Return [x, y] of the center of cell containing provided text 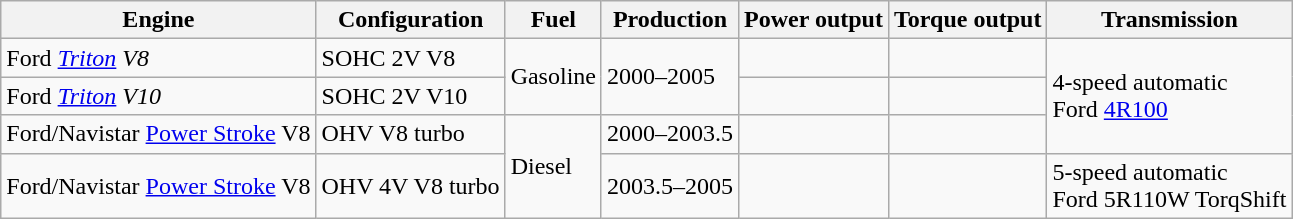
Gasoline [553, 77]
2000–2003.5 [670, 134]
2000–2005 [670, 77]
Configuration [410, 20]
4-speed automaticFord 4R100 [1170, 96]
OHV 4V V8 turbo [410, 186]
2003.5–2005 [670, 186]
Ford Triton V8 [158, 58]
Ford Triton V10 [158, 96]
Fuel [553, 20]
Production [670, 20]
OHV V8 turbo [410, 134]
SOHC 2V V10 [410, 96]
SOHC 2V V8 [410, 58]
Power output [814, 20]
Torque output [967, 20]
Transmission [1170, 20]
Engine [158, 20]
5-speed automaticFord 5R110W TorqShift [1170, 186]
Diesel [553, 166]
